Output the (x, y) coordinate of the center of the cell containing the given text.  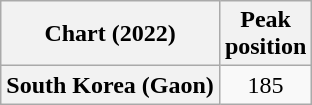
Peakposition (265, 34)
185 (265, 85)
Chart (2022) (110, 34)
South Korea (Gaon) (110, 85)
